Determine the [X, Y] coordinate at the center of the cell enclosing the given text.  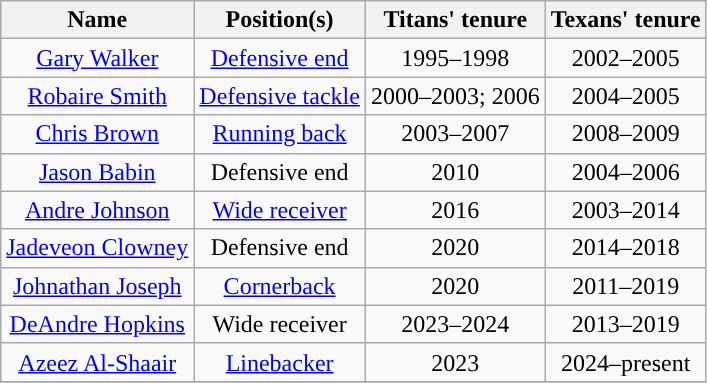
2003–2014 [626, 210]
2014–2018 [626, 248]
2011–2019 [626, 286]
Name [98, 20]
1995–1998 [455, 58]
2016 [455, 210]
2004–2005 [626, 96]
DeAndre Hopkins [98, 324]
Titans' tenure [455, 20]
Running back [280, 134]
Jadeveon Clowney [98, 248]
2002–2005 [626, 58]
Linebacker [280, 362]
2023 [455, 362]
2010 [455, 172]
Position(s) [280, 20]
Andre Johnson [98, 210]
2023–2024 [455, 324]
Johnathan Joseph [98, 286]
Azeez Al-Shaair [98, 362]
Defensive tackle [280, 96]
Cornerback [280, 286]
2003–2007 [455, 134]
Chris Brown [98, 134]
2008–2009 [626, 134]
2000–2003; 2006 [455, 96]
Robaire Smith [98, 96]
2004–2006 [626, 172]
Jason Babin [98, 172]
2024–present [626, 362]
2013–2019 [626, 324]
Gary Walker [98, 58]
Texans' tenure [626, 20]
